Scan for the cell matching the given text and deliver its [x, y] coordinate at center. 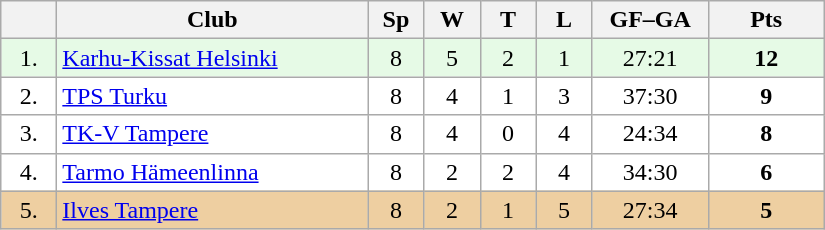
6 [766, 172]
Karhu-Kissat Helsinki [212, 58]
4. [29, 172]
2. [29, 96]
24:34 [650, 134]
Club [212, 20]
3. [29, 134]
Sp [396, 20]
37:30 [650, 96]
Pts [766, 20]
L [564, 20]
Ilves Tampere [212, 210]
TPS Turku [212, 96]
1. [29, 58]
5. [29, 210]
34:30 [650, 172]
TK-V Tampere [212, 134]
Tarmo Hämeenlinna [212, 172]
9 [766, 96]
GF–GA [650, 20]
27:34 [650, 210]
0 [508, 134]
W [452, 20]
27:21 [650, 58]
T [508, 20]
3 [564, 96]
12 [766, 58]
